Find where the given text appears and provide that cell's center as (X, Y) coordinate. 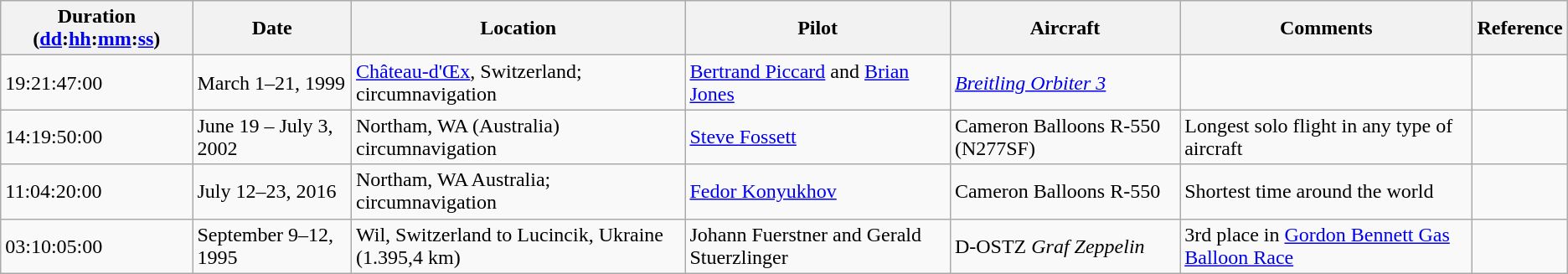
Bertrand Piccard and Brian Jones (818, 82)
D-OSTZ Graf Zeppelin (1065, 246)
Wil, Switzerland to Lucincik, Ukraine (1.395,4 km) (518, 246)
Northam, WA Australia; circumnavigation (518, 191)
Steve Fossett (818, 137)
Location (518, 28)
Château-d'Œx, Switzerland; circumnavigation (518, 82)
3rd place in Gordon Bennett Gas Balloon Race (1327, 246)
Duration (dd:hh:mm:ss) (97, 28)
Date (272, 28)
Johann Fuerstner and Gerald Stuerzlinger (818, 246)
Comments (1327, 28)
September 9–12, 1995 (272, 246)
14:19:50:00 (97, 137)
11:04:20:00 (97, 191)
19:21:47:00 (97, 82)
Northam, WA (Australia) circumnavigation (518, 137)
Cameron Balloons R-550 (1065, 191)
Fedor Konyukhov (818, 191)
Breitling Orbiter 3 (1065, 82)
Pilot (818, 28)
July 12–23, 2016 (272, 191)
Cameron Balloons R-550 (N277SF) (1065, 137)
03:10:05:00 (97, 246)
June 19 – July 3, 2002 (272, 137)
Reference (1519, 28)
Longest solo flight in any type of aircraft (1327, 137)
Shortest time around the world (1327, 191)
Aircraft (1065, 28)
March 1–21, 1999 (272, 82)
